Extract the (X, Y) coordinate from the center of the cell holding the provided text.  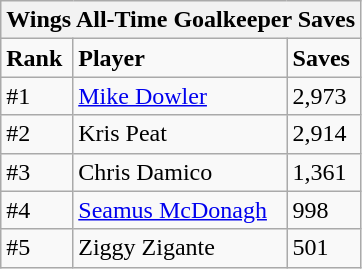
501 (324, 248)
#4 (37, 210)
Kris Peat (180, 134)
1,361 (324, 172)
#5 (37, 248)
#1 (37, 96)
Saves (324, 58)
Mike Dowler (180, 96)
998 (324, 210)
Ziggy Zigante (180, 248)
2,914 (324, 134)
#3 (37, 172)
#2 (37, 134)
Player (180, 58)
Rank (37, 58)
Chris Damico (180, 172)
Wings All-Time Goalkeeper Saves (181, 20)
2,973 (324, 96)
Seamus McDonagh (180, 210)
